Search for the cell housing the specified text and yield its [X, Y] center coordinate. 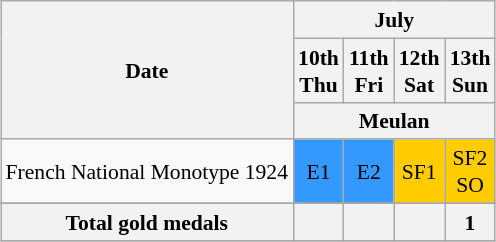
SF1 [420, 171]
Date [147, 70]
1 [470, 222]
Total gold medals [147, 222]
11thFri [369, 70]
French National Monotype 1924 [147, 171]
12thSat [420, 70]
13thSun [470, 70]
10thThu [318, 70]
E1 [318, 171]
July [394, 20]
SF2SO [470, 171]
E2 [369, 171]
Meulan [394, 120]
